Provide the [X, Y] coordinate of the cell's center where the given text is located.  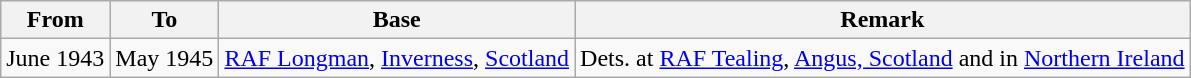
Remark [883, 20]
From [56, 20]
May 1945 [164, 58]
Base [397, 20]
June 1943 [56, 58]
To [164, 20]
Dets. at RAF Tealing, Angus, Scotland and in Northern Ireland [883, 58]
RAF Longman, Inverness, Scotland [397, 58]
